Extract the (x, y) coordinate from the center of the cell holding the provided text.  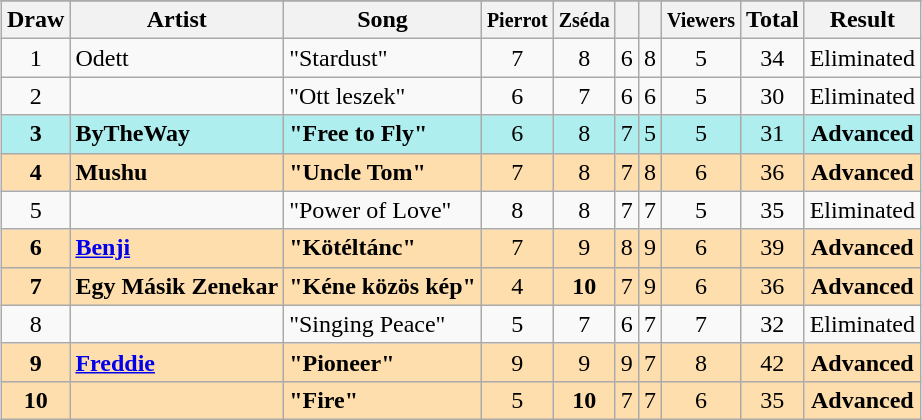
Freddie (177, 362)
39 (773, 248)
Benji (177, 248)
30 (773, 96)
"Singing Peace" (383, 324)
Total (773, 20)
2 (36, 96)
"Ott leszek" (383, 96)
Egy Másik Zenekar (177, 286)
Odett (177, 58)
"Power of Love" (383, 210)
1 (36, 58)
"Free to Fly" (383, 134)
3 (36, 134)
Result (862, 20)
34 (773, 58)
Song (383, 20)
"Kéne közös kép" (383, 286)
31 (773, 134)
"Fire" (383, 400)
Viewers (700, 20)
Draw (36, 20)
Zséda (584, 20)
ByTheWay (177, 134)
"Pioneer" (383, 362)
Pierrot (517, 20)
Mushu (177, 172)
Artist (177, 20)
32 (773, 324)
"Uncle Tom" (383, 172)
"Stardust" (383, 58)
42 (773, 362)
"Kötéltánc" (383, 248)
